From the cell containing the given text, extract its center point as (X, Y) coordinate. 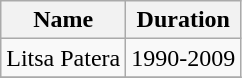
1990-2009 (184, 58)
Litsa Patera (64, 58)
Duration (184, 20)
Name (64, 20)
